Detect which cell encompasses the target text, then output its [X, Y] center coordinate. 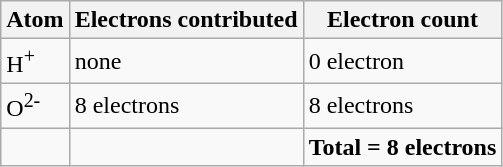
none [186, 62]
Electron count [402, 20]
Total = 8 electrons [402, 147]
Atom [35, 20]
Electrons contributed [186, 20]
0 electron [402, 62]
O2- [35, 106]
H+ [35, 62]
